Locate the cell with the specified text and output its [x, y] center coordinate. 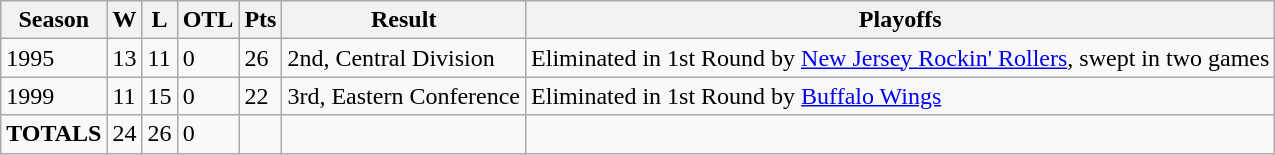
2nd, Central Division [404, 58]
24 [124, 134]
15 [160, 96]
Pts [260, 20]
3rd, Eastern Conference [404, 96]
13 [124, 58]
Eliminated in 1st Round by New Jersey Rockin' Rollers, swept in two games [900, 58]
Playoffs [900, 20]
Eliminated in 1st Round by Buffalo Wings [900, 96]
1995 [54, 58]
1999 [54, 96]
22 [260, 96]
Result [404, 20]
L [160, 20]
W [124, 20]
TOTALS [54, 134]
Season [54, 20]
OTL [208, 20]
